Detect which cell encompasses the target text, then output its [X, Y] center coordinate. 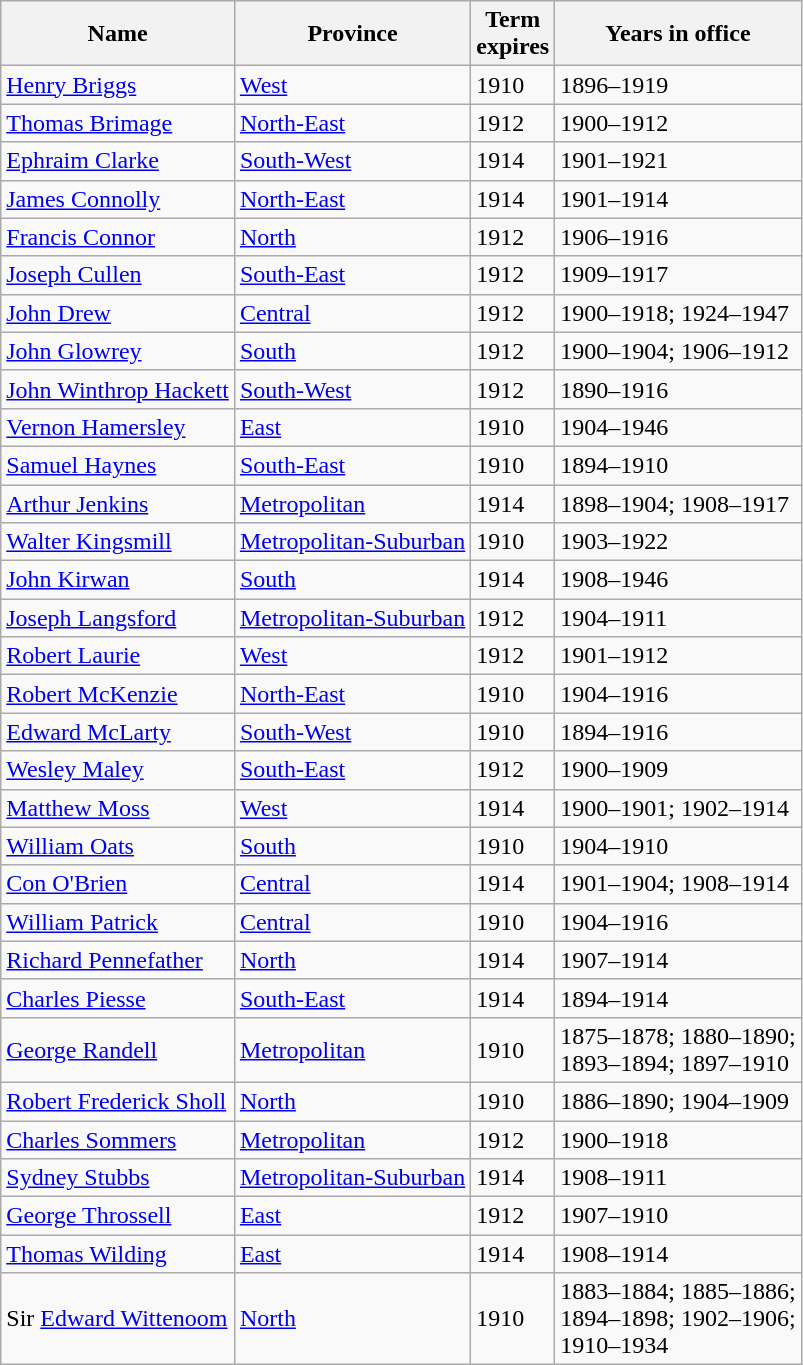
Sydney Stubbs [118, 1178]
1907–1914 [678, 960]
1906–1916 [678, 237]
Samuel Haynes [118, 465]
Arthur Jenkins [118, 503]
1908–1911 [678, 1178]
James Connolly [118, 199]
Termexpires [513, 34]
John Kirwan [118, 580]
1904–1910 [678, 846]
Charles Sommers [118, 1139]
George Randell [118, 1050]
Walter Kingsmill [118, 542]
1901–1914 [678, 199]
Robert Frederick Sholl [118, 1101]
1900–1904; 1906–1912 [678, 351]
1886–1890; 1904–1909 [678, 1101]
Ephraim Clarke [118, 161]
Robert McKenzie [118, 694]
1900–1918; 1924–1947 [678, 313]
1909–1917 [678, 275]
Robert Laurie [118, 656]
1896–1919 [678, 85]
1875–1878; 1880–1890;1893–1894; 1897–1910 [678, 1050]
Name [118, 34]
John Glowrey [118, 351]
Wesley Maley [118, 770]
William Oats [118, 846]
Con O'Brien [118, 884]
1900–1912 [678, 123]
Thomas Brimage [118, 123]
1890–1916 [678, 389]
Henry Briggs [118, 85]
Charles Piesse [118, 998]
1901–1912 [678, 656]
1901–1904; 1908–1914 [678, 884]
Matthew Moss [118, 808]
Francis Connor [118, 237]
Vernon Hamersley [118, 427]
1907–1910 [678, 1216]
John Winthrop Hackett [118, 389]
1894–1914 [678, 998]
1894–1916 [678, 732]
1900–1918 [678, 1139]
Sir Edward Wittenoom [118, 1319]
1900–1909 [678, 770]
Edward McLarty [118, 732]
John Drew [118, 313]
Joseph Langsford [118, 618]
Richard Pennefather [118, 960]
1883–1884; 1885–1886;1894–1898; 1902–1906;1910–1934 [678, 1319]
1904–1911 [678, 618]
1898–1904; 1908–1917 [678, 503]
Years in office [678, 34]
Province [352, 34]
1908–1946 [678, 580]
George Throssell [118, 1216]
Joseph Cullen [118, 275]
Thomas Wilding [118, 1254]
1900–1901; 1902–1914 [678, 808]
William Patrick [118, 922]
1901–1921 [678, 161]
1908–1914 [678, 1254]
1903–1922 [678, 542]
1904–1946 [678, 427]
1894–1910 [678, 465]
